Locate the cell with the specified text and output its (X, Y) center coordinate. 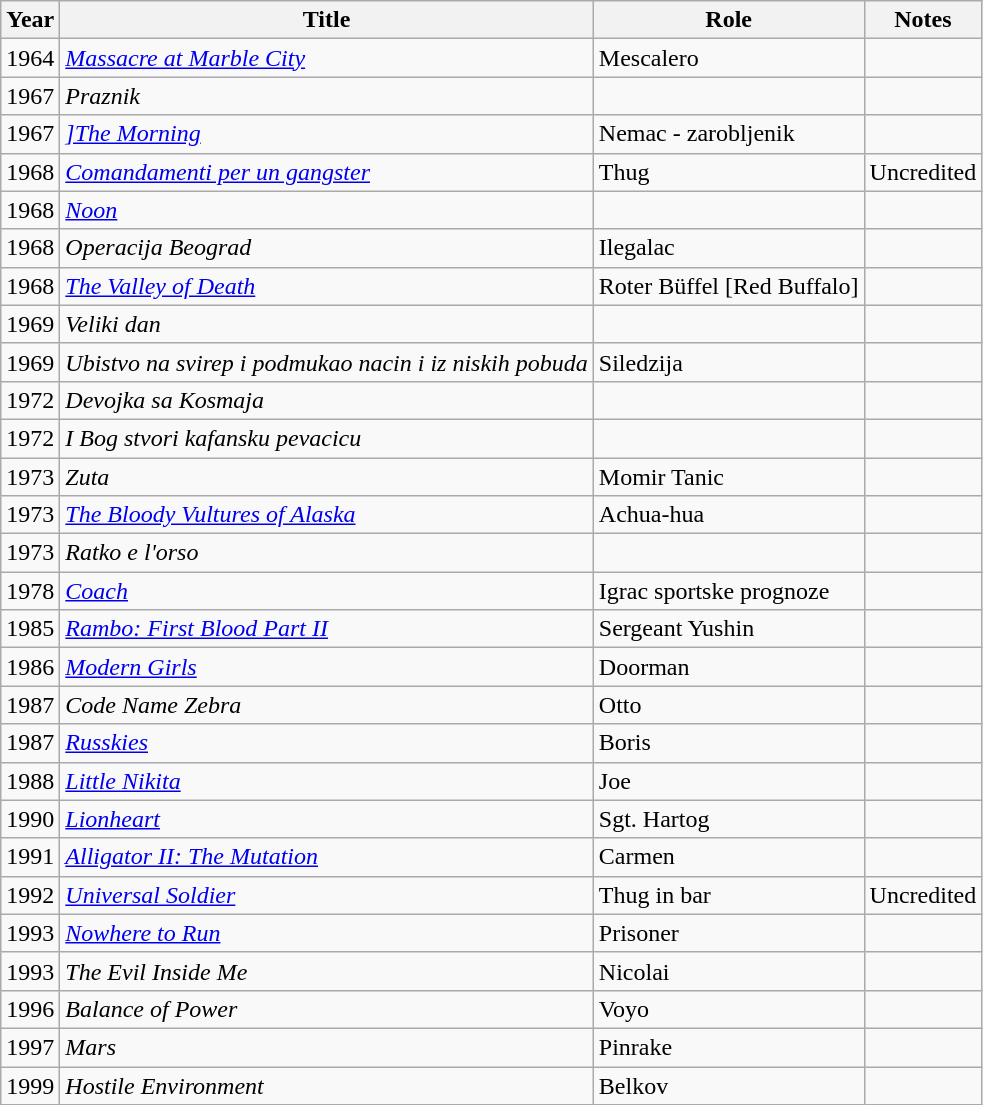
The Bloody Vultures of Alaska (326, 515)
Sgt. Hartog (728, 819)
1997 (30, 1047)
The Valley of Death (326, 286)
Otto (728, 705)
Title (326, 20)
Thug (728, 172)
Nemac - zarobljenik (728, 134)
Prisoner (728, 933)
1990 (30, 819)
Coach (326, 591)
Praznik (326, 96)
1999 (30, 1085)
Russkies (326, 743)
Rambo: First Blood Part II (326, 629)
1988 (30, 781)
Year (30, 20)
]The Morning (326, 134)
Modern Girls (326, 667)
1978 (30, 591)
Pinrake (728, 1047)
Carmen (728, 857)
1985 (30, 629)
1992 (30, 895)
1986 (30, 667)
Alligator II: The Mutation (326, 857)
Balance of Power (326, 1009)
I Bog stvori kafansku pevacicu (326, 438)
Zuta (326, 477)
Thug in bar (728, 895)
Ilegalac (728, 248)
Achua-hua (728, 515)
Role (728, 20)
Code Name Zebra (326, 705)
Voyo (728, 1009)
Comandamenti per un gangster (326, 172)
Noon (326, 210)
Mars (326, 1047)
1964 (30, 58)
Belkov (728, 1085)
Universal Soldier (326, 895)
Doorman (728, 667)
Little Nikita (326, 781)
Nicolai (728, 971)
Notes (923, 20)
Mescalero (728, 58)
Igrac sportske prognoze (728, 591)
Sergeant Yushin (728, 629)
Hostile Environment (326, 1085)
Devojka sa Kosmaja (326, 400)
1991 (30, 857)
Operacija Beograd (326, 248)
Momir Tanic (728, 477)
Veliki dan (326, 324)
Roter Büffel [Red Buffalo] (728, 286)
Massacre at Marble City (326, 58)
The Evil Inside Me (326, 971)
Joe (728, 781)
Ratko e l'orso (326, 553)
Lionheart (326, 819)
Nowhere to Run (326, 933)
1996 (30, 1009)
Siledzija (728, 362)
Ubistvo na svirep i podmukao nacin i iz niskih pobuda (326, 362)
Boris (728, 743)
